Return (x, y) of the center of cell containing provided text 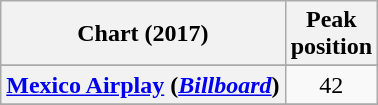
Peakposition (331, 34)
42 (331, 85)
Mexico Airplay (Billboard) (143, 85)
Chart (2017) (143, 34)
